Pinpoint the cell where the given text exists, returning its [X, Y] midpoint coordinate. 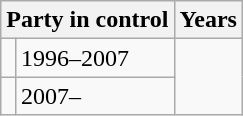
Party in control [88, 20]
Years [208, 20]
1996–2007 [94, 58]
2007– [94, 96]
